Detect which cell encompasses the target text, then output its [x, y] center coordinate. 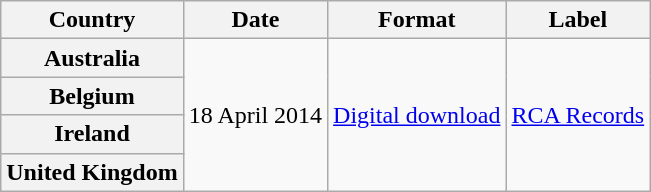
RCA Records [578, 115]
Australia [92, 58]
Digital download [417, 115]
Belgium [92, 96]
Country [92, 20]
18 April 2014 [255, 115]
Date [255, 20]
Format [417, 20]
Label [578, 20]
United Kingdom [92, 172]
Ireland [92, 134]
